Detect which cell encompasses the target text, then output its (x, y) center coordinate. 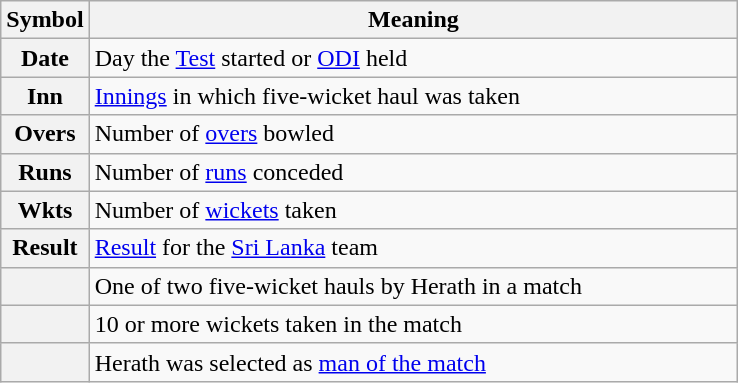
Date (45, 58)
Symbol (45, 20)
Herath was selected as man of the match (414, 362)
Innings in which five-wicket haul was taken (414, 96)
Runs (45, 172)
Wkts (45, 210)
Inn (45, 96)
Number of runs conceded (414, 172)
Overs (45, 134)
10 or more wickets taken in the match (414, 324)
Number of wickets taken (414, 210)
Day the Test started or ODI held (414, 58)
Result (45, 248)
Meaning (414, 20)
Result for the Sri Lanka team (414, 248)
Number of overs bowled (414, 134)
One of two five-wicket hauls by Herath in a match (414, 286)
